From the cell containing the given text, extract its center point as [x, y] coordinate. 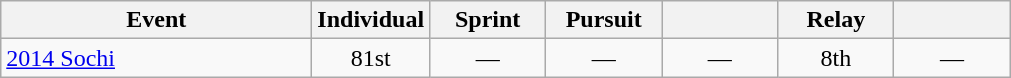
8th [836, 58]
Individual [371, 20]
81st [371, 58]
Sprint [488, 20]
Pursuit [604, 20]
Event [156, 20]
2014 Sochi [156, 58]
Relay [836, 20]
